Locate the cell with the specified text and output its [X, Y] center coordinate. 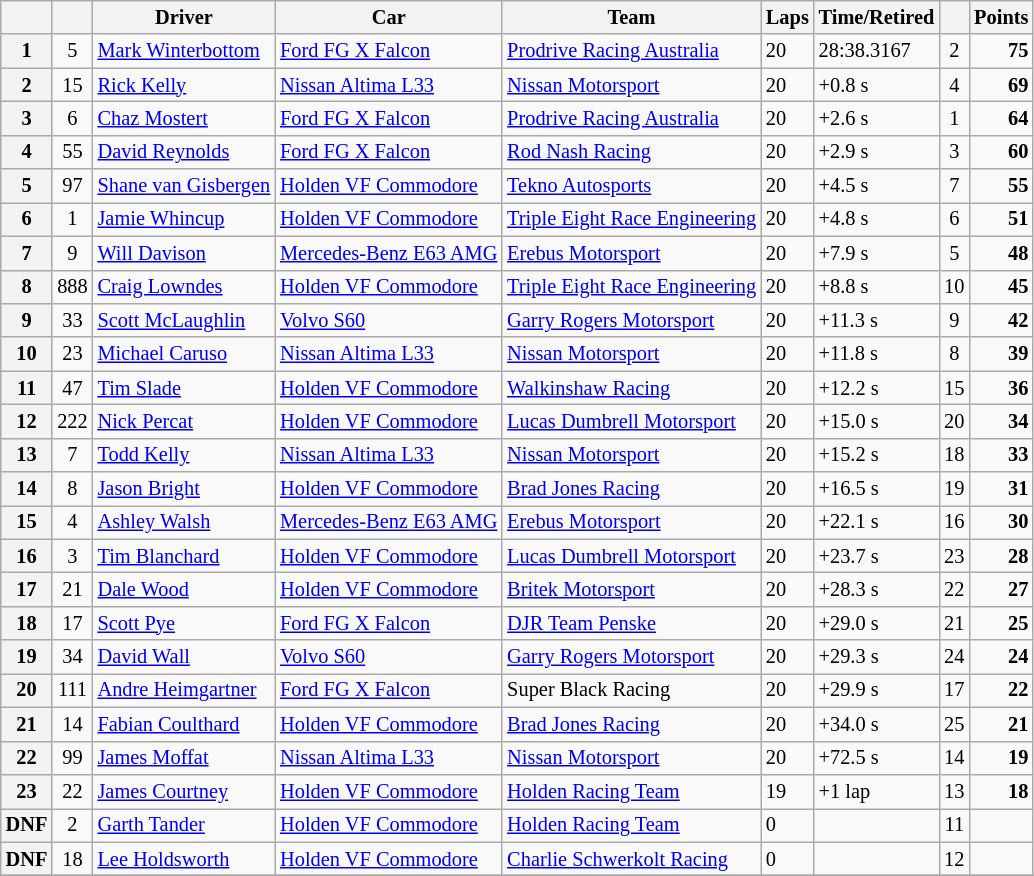
+11.8 s [877, 354]
Dale Wood [184, 589]
Rick Kelly [184, 85]
Rod Nash Racing [632, 152]
97 [72, 186]
Jason Bright [184, 489]
James Courtney [184, 791]
69 [1001, 85]
45 [1001, 287]
David Wall [184, 657]
+23.7 s [877, 556]
47 [72, 388]
Garth Tander [184, 825]
99 [72, 758]
+29.0 s [877, 623]
Ashley Walsh [184, 522]
Scott McLaughlin [184, 320]
Will Davison [184, 253]
Jamie Whincup [184, 219]
+7.9 s [877, 253]
Points [1001, 17]
Scott Pye [184, 623]
+29.9 s [877, 690]
48 [1001, 253]
Nick Percat [184, 421]
Laps [788, 17]
+72.5 s [877, 758]
Chaz Mostert [184, 118]
Team [632, 17]
+2.6 s [877, 118]
28 [1001, 556]
+15.2 s [877, 455]
Car [388, 17]
Super Black Racing [632, 690]
222 [72, 421]
+2.9 s [877, 152]
David Reynolds [184, 152]
Andre Heimgartner [184, 690]
64 [1001, 118]
60 [1001, 152]
+4.5 s [877, 186]
111 [72, 690]
Todd Kelly [184, 455]
Shane van Gisbergen [184, 186]
+0.8 s [877, 85]
Tekno Autosports [632, 186]
Tim Slade [184, 388]
Britek Motorsport [632, 589]
31 [1001, 489]
Craig Lowndes [184, 287]
39 [1001, 354]
Tim Blanchard [184, 556]
27 [1001, 589]
42 [1001, 320]
James Moffat [184, 758]
Michael Caruso [184, 354]
+4.8 s [877, 219]
Mark Winterbottom [184, 51]
Fabian Coulthard [184, 724]
+15.0 s [877, 421]
DJR Team Penske [632, 623]
+11.3 s [877, 320]
36 [1001, 388]
+28.3 s [877, 589]
Walkinshaw Racing [632, 388]
51 [1001, 219]
Lee Holdsworth [184, 859]
28:38.3167 [877, 51]
888 [72, 287]
+29.3 s [877, 657]
Driver [184, 17]
+12.2 s [877, 388]
75 [1001, 51]
Time/Retired [877, 17]
+1 lap [877, 791]
+34.0 s [877, 724]
+16.5 s [877, 489]
+22.1 s [877, 522]
+8.8 s [877, 287]
Charlie Schwerkolt Racing [632, 859]
30 [1001, 522]
